Return the [x, y] coordinate for the center point of the cell that contains the specified text.  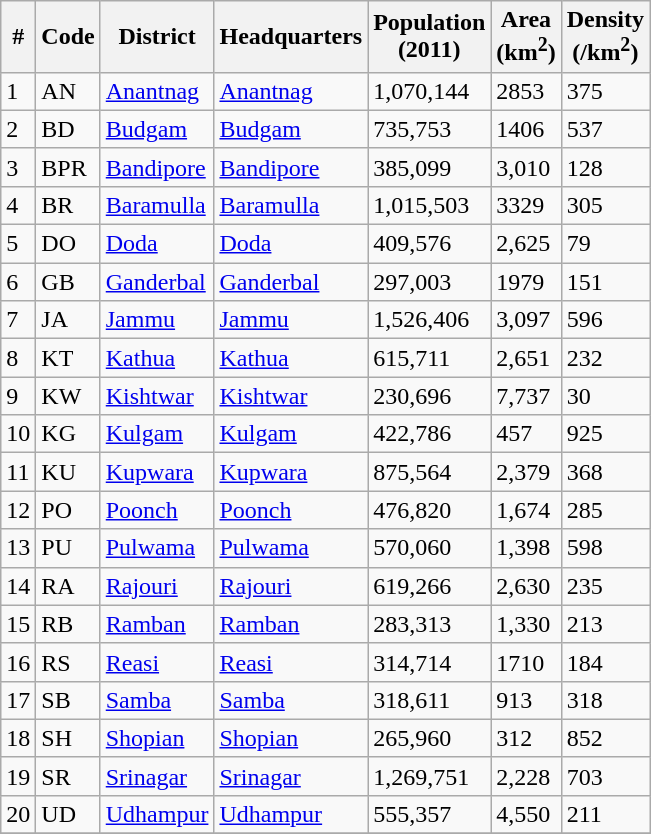
265,960 [430, 738]
230,696 [430, 396]
875,564 [430, 472]
7,737 [526, 396]
297,003 [430, 282]
2853 [526, 91]
1979 [526, 282]
1,674 [526, 510]
1,269,751 [430, 776]
BR [68, 205]
619,266 [430, 586]
598 [605, 548]
30 [605, 396]
1,526,406 [430, 320]
UD [68, 814]
3,010 [526, 167]
3 [18, 167]
District [157, 37]
476,820 [430, 510]
8 [18, 358]
2 [18, 129]
1,330 [526, 624]
1406 [526, 129]
Code [68, 37]
312 [526, 738]
7 [18, 320]
BD [68, 129]
368 [605, 472]
79 [605, 244]
128 [605, 167]
5 [18, 244]
# [18, 37]
RB [68, 624]
184 [605, 662]
6 [18, 282]
1,015,503 [430, 205]
10 [18, 434]
11 [18, 472]
1,398 [526, 548]
13 [18, 548]
JA [68, 320]
KT [68, 358]
Population (2011) [430, 37]
SR [68, 776]
4,550 [526, 814]
570,060 [430, 548]
19 [18, 776]
Area (km2) [526, 37]
314,714 [430, 662]
Headquarters [291, 37]
DO [68, 244]
913 [526, 700]
PU [68, 548]
283,313 [430, 624]
15 [18, 624]
235 [605, 586]
KG [68, 434]
385,099 [430, 167]
SH [68, 738]
14 [18, 586]
596 [605, 320]
20 [18, 814]
457 [526, 434]
555,357 [430, 814]
16 [18, 662]
2,228 [526, 776]
3329 [526, 205]
318 [605, 700]
305 [605, 205]
RS [68, 662]
1,070,144 [430, 91]
2,630 [526, 586]
PO [68, 510]
285 [605, 510]
18 [18, 738]
Density (/km2) [605, 37]
375 [605, 91]
BPR [68, 167]
9 [18, 396]
615,711 [430, 358]
925 [605, 434]
2,379 [526, 472]
409,576 [430, 244]
1710 [526, 662]
AN [68, 91]
KW [68, 396]
4 [18, 205]
RA [68, 586]
318,611 [430, 700]
213 [605, 624]
2,625 [526, 244]
17 [18, 700]
735,753 [430, 129]
GB [68, 282]
232 [605, 358]
703 [605, 776]
211 [605, 814]
12 [18, 510]
SB [68, 700]
1 [18, 91]
2,651 [526, 358]
537 [605, 129]
3,097 [526, 320]
852 [605, 738]
151 [605, 282]
422,786 [430, 434]
KU [68, 472]
